Return [x, y] of the center of cell containing provided text 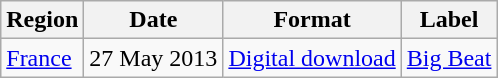
27 May 2013 [154, 58]
France [42, 58]
Format [312, 20]
Region [42, 20]
Label [449, 20]
Big Beat [449, 58]
Digital download [312, 58]
Date [154, 20]
